Return the [X, Y] coordinate for the center point of the cell that contains the specified text.  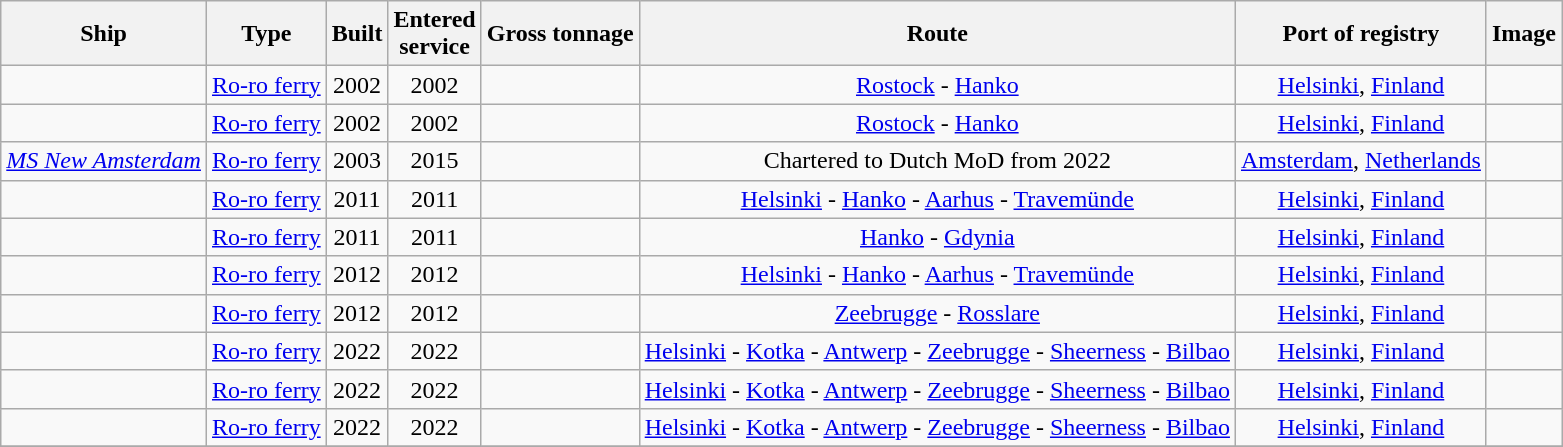
Type [266, 34]
2015 [434, 161]
Enteredservice [434, 34]
Gross tonnage [560, 34]
Port of registry [1360, 34]
Amsterdam, Netherlands [1360, 161]
Image [1524, 34]
MS New Amsterdam [104, 161]
Ship [104, 34]
Route [937, 34]
Chartered to Dutch MoD from 2022 [937, 161]
Built [357, 34]
Hanko - Gdynia [937, 237]
2003 [357, 161]
Zeebrugge - Rosslare [937, 313]
